Return the [X, Y] coordinate for the center point of the cell that contains the specified text.  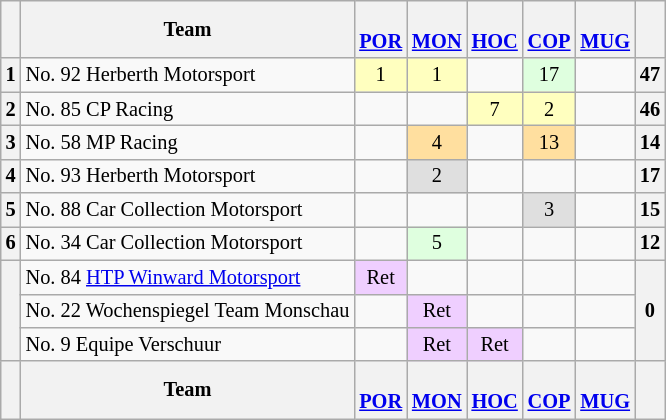
No. 85 CP Racing [188, 109]
47 [650, 75]
No. 58 MP Racing [188, 142]
No. 93 Herberth Motorsport [188, 176]
No. 88 Car Collection Motorsport [188, 210]
No. 92 Herberth Motorsport [188, 75]
No. 34 Car Collection Motorsport [188, 243]
7 [495, 109]
13 [550, 142]
0 [650, 310]
14 [650, 142]
12 [650, 243]
No. 84 HTP Winward Motorsport [188, 277]
46 [650, 109]
No. 22 Wochenspiegel Team Monschau [188, 311]
6 [11, 243]
15 [650, 210]
No. 9 Equipe Verschuur [188, 344]
